Return the (X, Y) coordinate for the center point of the cell that contains the specified text.  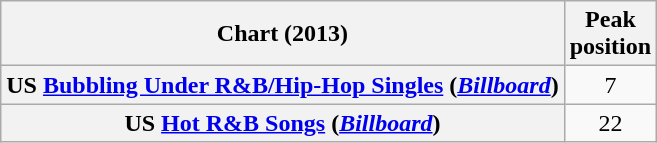
Chart (2013) (282, 34)
US Hot R&B Songs (Billboard) (282, 123)
7 (610, 85)
22 (610, 123)
Peakposition (610, 34)
US Bubbling Under R&B/Hip-Hop Singles (Billboard) (282, 85)
